Return the [x, y] coordinate for the center point of the cell that contains the specified text.  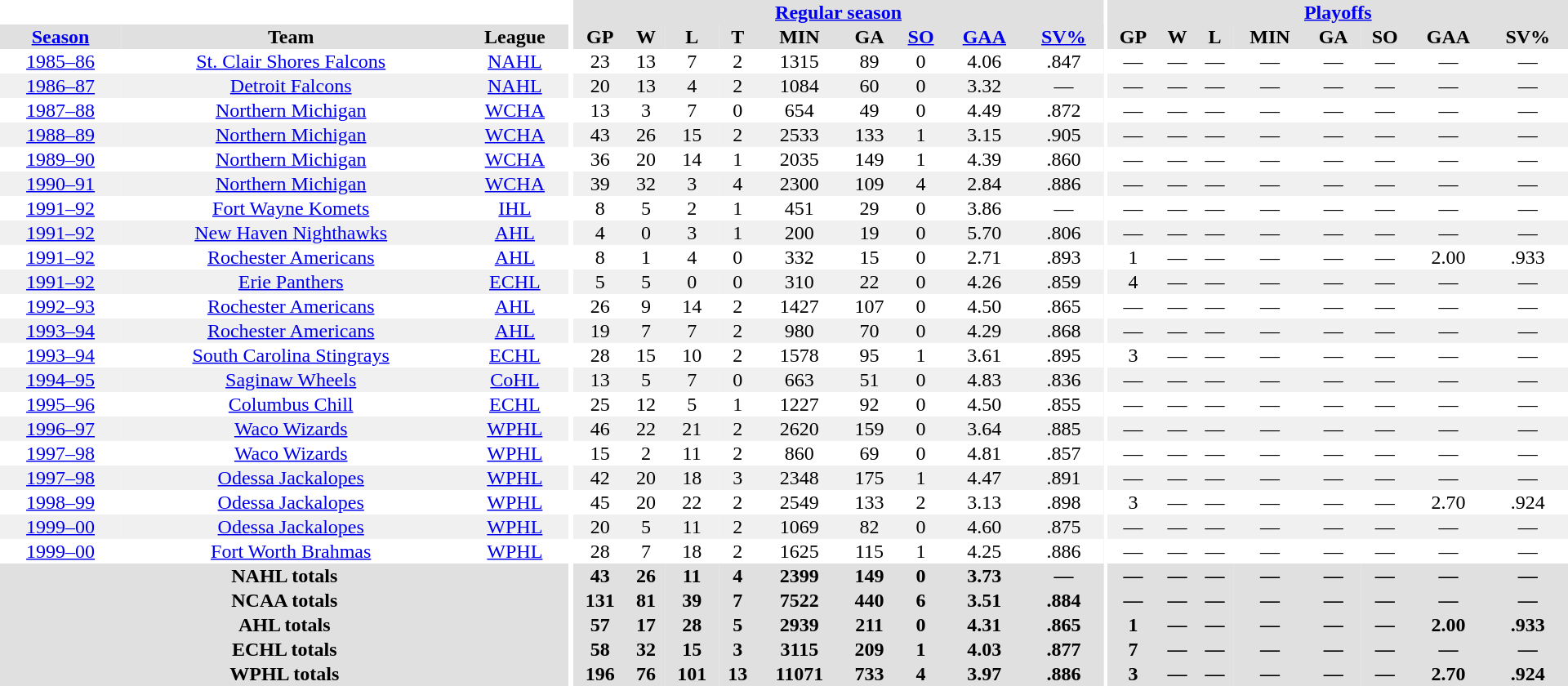
St. Clair Shores Falcons [291, 61]
1985–86 [60, 61]
2549 [799, 502]
3115 [799, 649]
92 [869, 404]
1996–97 [60, 429]
1986–87 [60, 86]
6 [921, 600]
4.49 [984, 110]
89 [869, 61]
1995–96 [60, 404]
2035 [799, 159]
58 [600, 649]
9 [646, 306]
.895 [1063, 355]
45 [600, 502]
New Haven Nighthawks [291, 233]
70 [869, 331]
.847 [1063, 61]
2300 [799, 184]
733 [869, 674]
.898 [1063, 502]
1998–99 [60, 502]
29 [869, 208]
.855 [1063, 404]
1987–88 [60, 110]
51 [869, 380]
4.25 [984, 551]
1625 [799, 551]
11071 [799, 674]
60 [869, 86]
332 [799, 257]
4.06 [984, 61]
.857 [1063, 453]
1069 [799, 527]
.868 [1063, 331]
IHL [514, 208]
.877 [1063, 649]
South Carolina Stingrays [291, 355]
League [514, 37]
2939 [799, 625]
.860 [1063, 159]
175 [869, 478]
2.84 [984, 184]
4.47 [984, 478]
663 [799, 380]
WPHL totals [284, 674]
.859 [1063, 282]
1315 [799, 61]
82 [869, 527]
1227 [799, 404]
CoHL [514, 380]
4.83 [984, 380]
3.15 [984, 135]
95 [869, 355]
109 [869, 184]
3.51 [984, 600]
76 [646, 674]
1427 [799, 306]
196 [600, 674]
Saginaw Wheels [291, 380]
1989–90 [60, 159]
Detroit Falcons [291, 86]
Team [291, 37]
10 [692, 355]
211 [869, 625]
654 [799, 110]
NCAA totals [284, 600]
2.71 [984, 257]
4.81 [984, 453]
.891 [1063, 478]
101 [692, 674]
81 [646, 600]
.885 [1063, 429]
3.73 [984, 576]
.872 [1063, 110]
1994–95 [60, 380]
Columbus Chill [291, 404]
4.39 [984, 159]
AHL totals [284, 625]
3.61 [984, 355]
23 [600, 61]
4.26 [984, 282]
ECHL totals [284, 649]
3.86 [984, 208]
1990–91 [60, 184]
3.64 [984, 429]
.806 [1063, 233]
1578 [799, 355]
980 [799, 331]
4.31 [984, 625]
209 [869, 649]
69 [869, 453]
451 [799, 208]
2533 [799, 135]
21 [692, 429]
7522 [799, 600]
17 [646, 625]
Erie Panthers [291, 282]
3.13 [984, 502]
3.97 [984, 674]
.905 [1063, 135]
2399 [799, 576]
.893 [1063, 257]
57 [600, 625]
2620 [799, 429]
49 [869, 110]
Fort Wayne Komets [291, 208]
5.70 [984, 233]
440 [869, 600]
NAHL totals [284, 576]
.836 [1063, 380]
159 [869, 429]
1084 [799, 86]
Playoffs [1338, 12]
107 [869, 306]
.884 [1063, 600]
310 [799, 282]
46 [600, 429]
4.03 [984, 649]
1992–93 [60, 306]
1988–89 [60, 135]
.875 [1063, 527]
Fort Worth Brahmas [291, 551]
3.32 [984, 86]
Regular season [839, 12]
T [737, 37]
200 [799, 233]
25 [600, 404]
Season [60, 37]
12 [646, 404]
2348 [799, 478]
131 [600, 600]
4.60 [984, 527]
36 [600, 159]
860 [799, 453]
4.29 [984, 331]
42 [600, 478]
115 [869, 551]
